Return [x, y] of the center of cell containing provided text 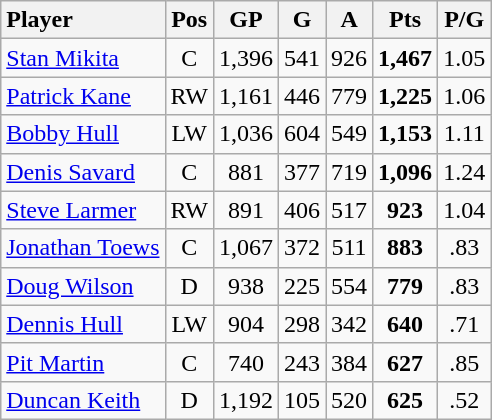
1,036 [246, 134]
Duncan Keith [83, 400]
1,225 [406, 96]
883 [406, 248]
904 [246, 324]
Dennis Hull [83, 324]
1.06 [464, 96]
.85 [464, 362]
Player [83, 20]
511 [350, 248]
Pit Martin [83, 362]
G [302, 20]
541 [302, 58]
P/G [464, 20]
627 [406, 362]
GP [246, 20]
719 [350, 172]
1,396 [246, 58]
926 [350, 58]
1.05 [464, 58]
520 [350, 400]
243 [302, 362]
1,161 [246, 96]
.52 [464, 400]
298 [302, 324]
938 [246, 286]
Patrick Kane [83, 96]
625 [406, 400]
Pos [189, 20]
406 [302, 210]
1,096 [406, 172]
1.24 [464, 172]
Pts [406, 20]
Bobby Hull [83, 134]
517 [350, 210]
446 [302, 96]
740 [246, 362]
Jonathan Toews [83, 248]
1.04 [464, 210]
554 [350, 286]
549 [350, 134]
1.11 [464, 134]
377 [302, 172]
Doug Wilson [83, 286]
891 [246, 210]
225 [302, 286]
105 [302, 400]
Stan Mikita [83, 58]
640 [406, 324]
923 [406, 210]
1,153 [406, 134]
Denis Savard [83, 172]
384 [350, 362]
A [350, 20]
604 [302, 134]
1,467 [406, 58]
Steve Larmer [83, 210]
1,067 [246, 248]
.71 [464, 324]
881 [246, 172]
342 [350, 324]
372 [302, 248]
1,192 [246, 400]
